For the text-containing cell, return its midpoint in (x, y) coordinate format. 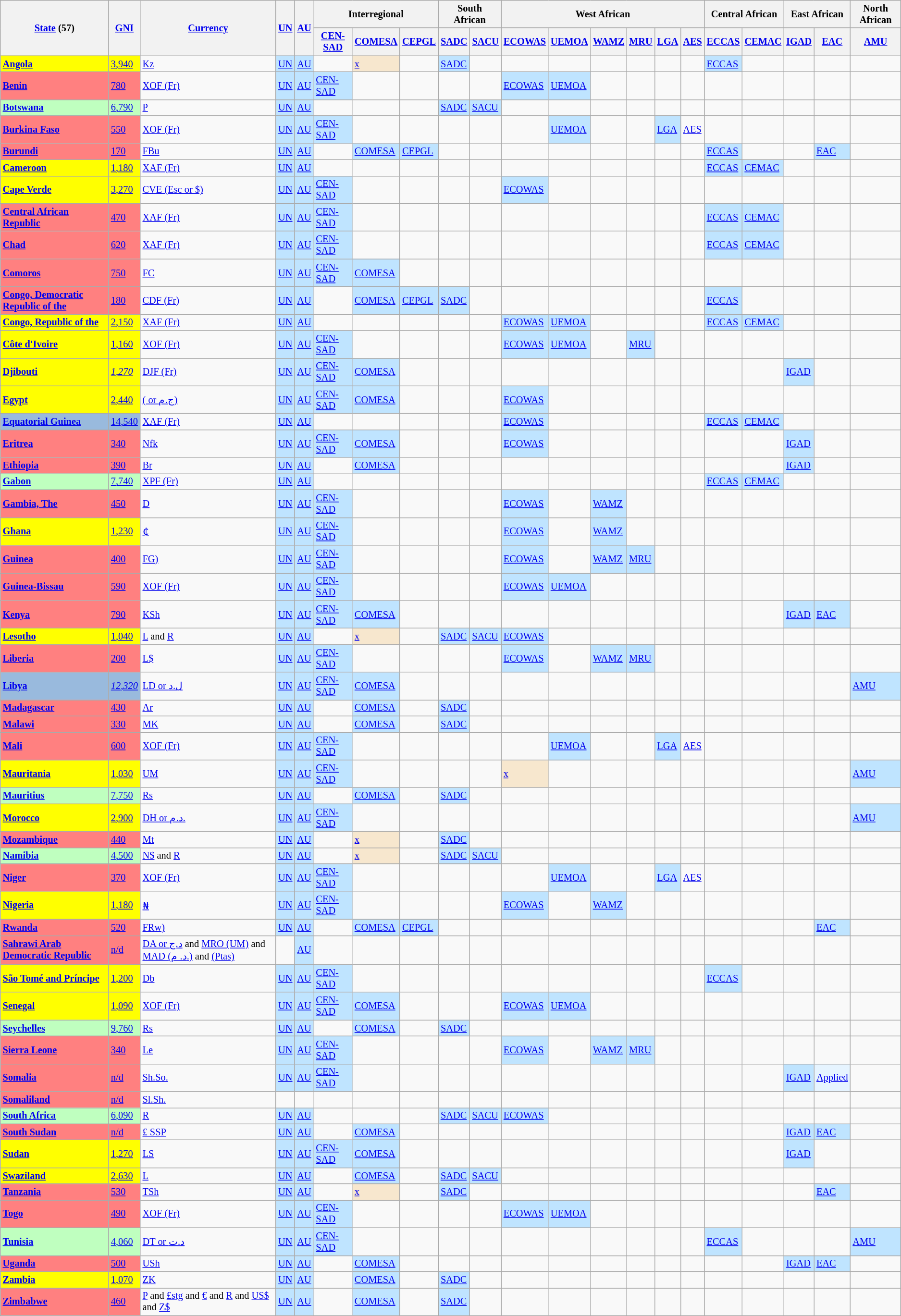
DA or د.ج and MRO (UM) and MAD (د. م.) and (Ptas) (209, 950)
400 (124, 559)
ZK (209, 1279)
East African (817, 14)
590 (124, 587)
Br (209, 466)
1,230 (124, 531)
12,320 (124, 686)
6,090 (124, 1116)
R (209, 1116)
750 (124, 273)
500 (124, 1264)
Ar (209, 708)
1,090 (124, 1006)
Nfk (209, 443)
Seychelles (55, 1028)
Interregional (376, 14)
Congo, Democratic Republic of the (55, 300)
Gabon (55, 481)
Mauritania (55, 774)
Mauritius (55, 796)
490 (124, 1214)
3,270 (124, 190)
Nigeria (55, 905)
FG) (209, 559)
170 (124, 151)
2,630 (124, 1176)
1,200 (124, 978)
Ghana (55, 531)
450 (124, 504)
Malawi (55, 724)
Db (209, 978)
4,060 (124, 1242)
7,750 (124, 796)
Eritrea (55, 443)
Congo, Republic of the (55, 322)
São Tomé and Príncipe (55, 978)
Central African (744, 14)
Guinea (55, 559)
Niger (55, 878)
Egypt (55, 400)
Mt (209, 839)
Sudan (55, 1154)
6,790 (124, 108)
Sh.So. (209, 1078)
Equatorial Guinea (55, 421)
USh (209, 1264)
L$ (209, 658)
470 (124, 217)
1,070 (124, 1279)
620 (124, 245)
Sl.Sh. (209, 1100)
460 (124, 1302)
4,500 (124, 856)
State (57) (55, 28)
550 (124, 130)
P and £stg and € and R and US$ and Z$ (209, 1302)
520 (124, 927)
DJF (Fr) (209, 372)
Burundi (55, 151)
South Africa (55, 1116)
Sierra Leone (55, 1050)
Benin (55, 86)
530 (124, 1192)
14,540 (124, 421)
Cape Verde (55, 190)
Central African Republic (55, 217)
Senegal (55, 1006)
Liberia (55, 658)
Swaziland (55, 1176)
Mozambique (55, 839)
DT or د.ت (209, 1242)
Le (209, 1050)
Applied (832, 1078)
Djibouti (55, 372)
Zambia (55, 1279)
Namibia (55, 856)
Rwanda (55, 927)
North African (876, 14)
FC (209, 273)
Libya (55, 686)
Morocco (55, 818)
( or ج.م) (209, 400)
N$ and R (209, 856)
3,940 (124, 64)
CVE (Esc or $) (209, 190)
Botswana (55, 108)
370 (124, 878)
1,040 (124, 636)
1,160 (124, 344)
Kenya (55, 615)
1,030 (124, 774)
Togo (55, 1214)
Kz (209, 64)
Mali (55, 746)
West African (603, 14)
MK (209, 724)
440 (124, 839)
D (209, 504)
790 (124, 615)
LD or ل.د (209, 686)
L and R (209, 636)
XPF (Fr) (209, 481)
2,150 (124, 322)
₦ (209, 905)
£ SSP (209, 1132)
Sahrawi Arab Democratic Republic (55, 950)
L (209, 1176)
FBu (209, 151)
Burkina Faso (55, 130)
330 (124, 724)
Lesotho (55, 636)
2,900 (124, 818)
Currency (209, 28)
UM (209, 774)
Cameroon (55, 168)
390 (124, 466)
600 (124, 746)
Somaliland (55, 1100)
Chad (55, 245)
LS (209, 1154)
Angola (55, 64)
Ethiopia (55, 466)
TSh (209, 1192)
Côte d'Ivoire (55, 344)
Guinea-Bissau (55, 587)
180 (124, 300)
Uganda (55, 1264)
KSh (209, 615)
Madagascar (55, 708)
₵ (209, 531)
780 (124, 86)
Zimbabwe (55, 1302)
FRw) (209, 927)
GNI (124, 28)
DH or د.م. (209, 818)
Tanzania (55, 1192)
P (209, 108)
2,440 (124, 400)
200 (124, 658)
Gambia, The (55, 504)
CDF (Fr) (209, 300)
South Sudan (55, 1132)
Comoros (55, 273)
7,740 (124, 481)
430 (124, 708)
Somalia (55, 1078)
South African (470, 14)
9,760 (124, 1028)
Tunisia (55, 1242)
